Find where the given text appears and provide that cell's center as [x, y] coordinate. 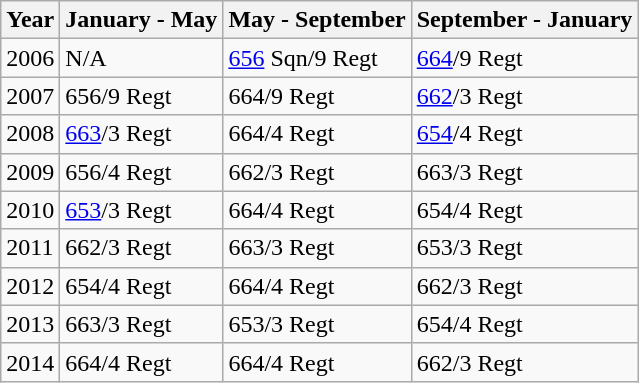
January - May [142, 20]
2007 [30, 96]
2009 [30, 172]
2014 [30, 362]
May - September [317, 20]
2012 [30, 286]
656/4 Regt [142, 172]
2008 [30, 134]
2006 [30, 58]
September - January [524, 20]
2011 [30, 248]
2010 [30, 210]
2013 [30, 324]
656/9 Regt [142, 96]
Year [30, 20]
656 Sqn/9 Regt [317, 58]
N/A [142, 58]
